Return the [X, Y] coordinate for the center point of the cell that contains the specified text.  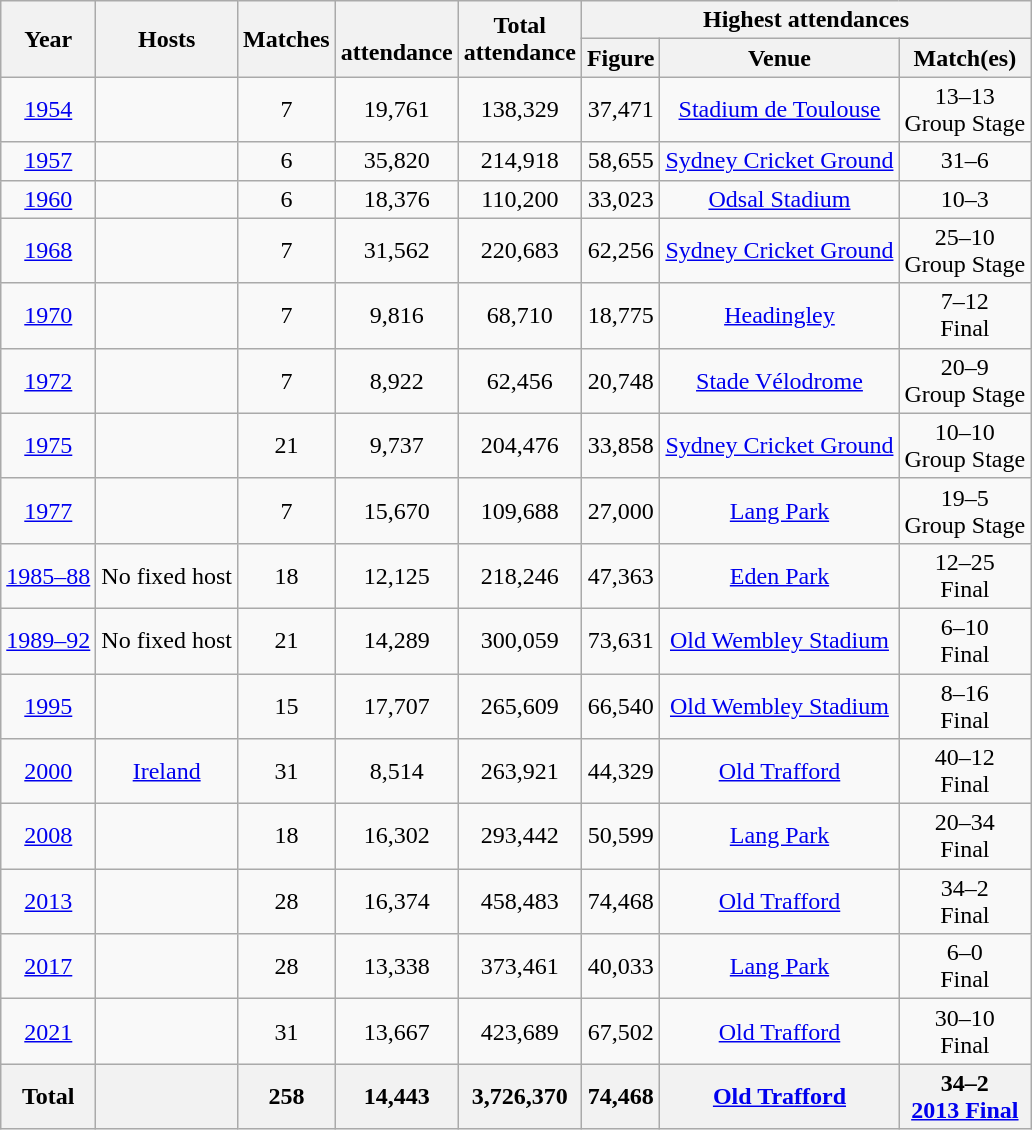
40,033 [620, 966]
25–10 Group Stage [965, 250]
1954 [48, 110]
1985–88 [48, 576]
Highest attendances [806, 20]
220,683 [520, 250]
258 [287, 1096]
Totalattendance [520, 39]
30–10 Final [965, 1032]
19,761 [396, 110]
15,670 [396, 510]
Venue [780, 58]
16,302 [396, 836]
9,816 [396, 316]
1972 [48, 380]
44,329 [620, 772]
20–34 Final [965, 836]
1995 [48, 706]
6–0 Final [965, 966]
2013 [48, 902]
373,461 [520, 966]
13,338 [396, 966]
1977 [48, 510]
Match(es) [965, 58]
1957 [48, 161]
14,443 [396, 1096]
27,000 [620, 510]
9,737 [396, 446]
1989–92 [48, 640]
62,256 [620, 250]
13,667 [396, 1032]
Stade Vélodrome [780, 380]
33,858 [620, 446]
293,442 [520, 836]
58,655 [620, 161]
17,707 [396, 706]
34–2 Final [965, 902]
50,599 [620, 836]
33,023 [620, 199]
214,918 [520, 161]
Figure [620, 58]
73,631 [620, 640]
1975 [48, 446]
7–12 Final [965, 316]
Stadium de Toulouse [780, 110]
2008 [48, 836]
2021 [48, 1032]
458,483 [520, 902]
263,921 [520, 772]
18,775 [620, 316]
Year [48, 39]
110,200 [520, 199]
14,289 [396, 640]
8,922 [396, 380]
18,376 [396, 199]
1970 [48, 316]
15 [287, 706]
1968 [48, 250]
10–10 Group Stage [965, 446]
2017 [48, 966]
8–16 Final [965, 706]
300,059 [520, 640]
68,710 [520, 316]
47,363 [620, 576]
12–25 Final [965, 576]
16,374 [396, 902]
34–2 2013 Final [965, 1096]
66,540 [620, 706]
218,246 [520, 576]
6–10 Final [965, 640]
204,476 [520, 446]
Odsal Stadium [780, 199]
31–6 [965, 161]
3,726,370 [520, 1096]
40–12 Final [965, 772]
13–13 Group Stage [965, 110]
Hosts [167, 39]
Matches [287, 39]
1960 [48, 199]
265,609 [520, 706]
109,688 [520, 510]
19–5 Group Stage [965, 510]
423,689 [520, 1032]
Total [48, 1096]
20–9 Group Stage [965, 380]
10–3 [965, 199]
35,820 [396, 161]
2000 [48, 772]
Ireland [167, 772]
12,125 [396, 576]
138,329 [520, 110]
8,514 [396, 772]
31,562 [396, 250]
37,471 [620, 110]
62,456 [520, 380]
Eden Park [780, 576]
Headingley [780, 316]
20,748 [620, 380]
attendance [396, 39]
67,502 [620, 1032]
